Detect which cell encompasses the target text, then output its [x, y] center coordinate. 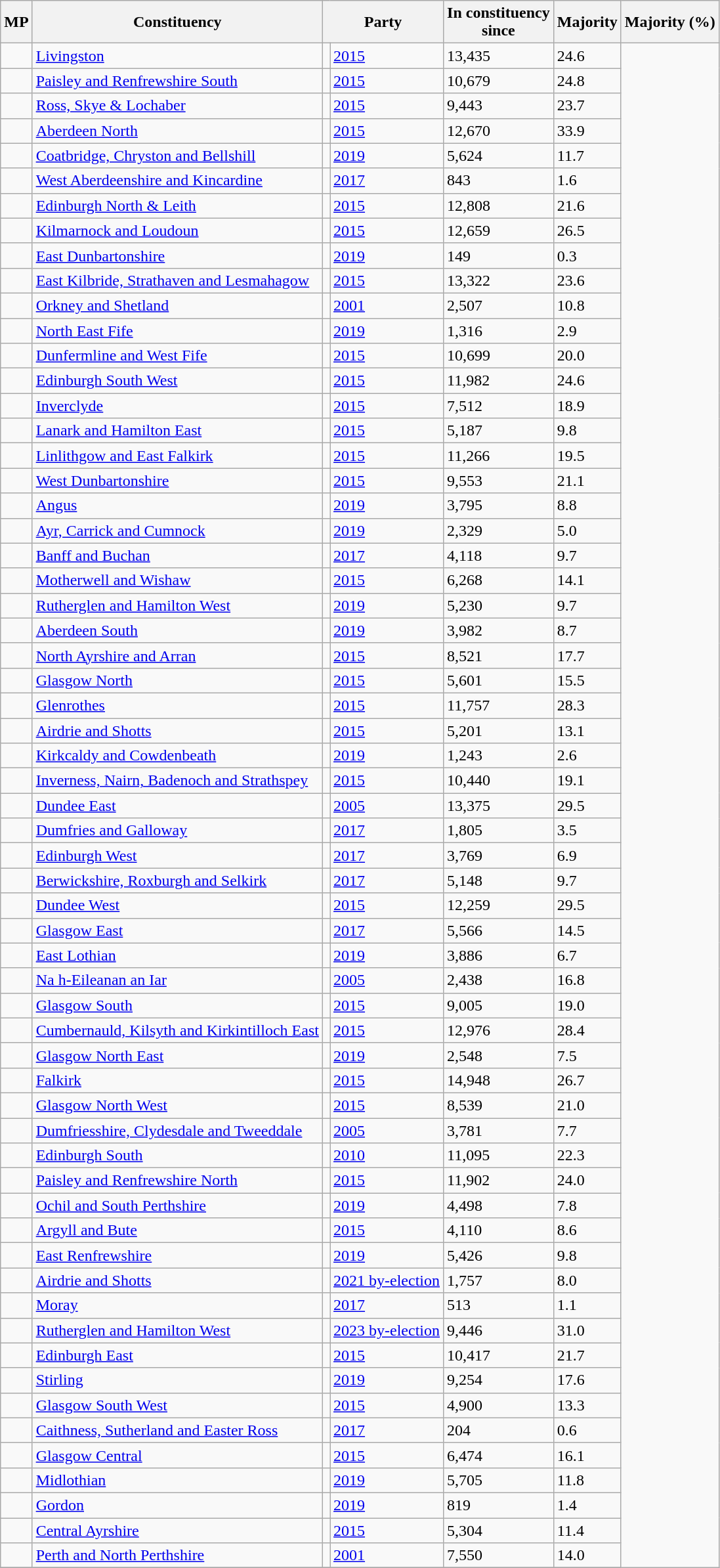
Inverclyde [177, 406]
2021 by-election [387, 1280]
26.7 [587, 1080]
2,438 [499, 980]
Edinburgh West [177, 856]
21.7 [587, 1355]
5,705 [499, 1480]
7.8 [587, 1206]
11,982 [499, 381]
22.3 [587, 1156]
Paisley and Renfrewshire South [177, 81]
12,670 [499, 131]
2,507 [499, 305]
Moray [177, 1305]
Edinburgh North & Leith [177, 206]
Motherwell and Wishaw [177, 580]
33.9 [587, 131]
19.5 [587, 456]
3.5 [587, 831]
Inverness, Nairn, Badenoch and Strathspey [177, 781]
1,805 [499, 831]
9,005 [499, 1005]
Dunfermline and West Fife [177, 356]
7,512 [499, 406]
24.0 [587, 1181]
24.8 [587, 81]
28.4 [587, 1030]
9,446 [499, 1330]
4,498 [499, 1206]
1,316 [499, 330]
17.7 [587, 655]
13,435 [499, 56]
16.8 [587, 980]
13.1 [587, 731]
Glasgow South West [177, 1405]
11,095 [499, 1156]
Glasgow North East [177, 1055]
513 [499, 1305]
14.1 [587, 580]
5,304 [499, 1531]
Coatbridge, Chryston and Bellshill [177, 156]
Argyll and Bute [177, 1230]
11.7 [587, 156]
8,521 [499, 655]
Perth and North Perthshire [177, 1556]
21.1 [587, 481]
12,976 [499, 1030]
3,886 [499, 955]
13,375 [499, 806]
5,148 [499, 881]
Angus [177, 506]
Glasgow North [177, 680]
23.6 [587, 280]
Dundee West [177, 905]
5,426 [499, 1255]
3,795 [499, 506]
9,443 [499, 106]
11.8 [587, 1480]
11,757 [499, 705]
8.6 [587, 1230]
12,808 [499, 206]
5.0 [587, 531]
6,474 [499, 1455]
Edinburgh East [177, 1355]
8.0 [587, 1280]
10,679 [499, 81]
North East Fife [177, 330]
Ross, Skye & Lochaber [177, 106]
Aberdeen North [177, 131]
Kirkcaldy and Cowdenbeath [177, 756]
6,268 [499, 580]
11,902 [499, 1181]
8.8 [587, 506]
Glasgow East [177, 930]
2010 [387, 1156]
Orkney and Shetland [177, 305]
6.7 [587, 955]
1.1 [587, 1305]
1.4 [587, 1505]
Dundee East [177, 806]
East Dunbartonshire [177, 255]
2.6 [587, 756]
10,417 [499, 1355]
14.5 [587, 930]
16.1 [587, 1455]
Ayr, Carrick and Cumnock [177, 531]
23.7 [587, 106]
19.0 [587, 1005]
11.4 [587, 1531]
11,266 [499, 456]
5,601 [499, 680]
4,900 [499, 1405]
2.9 [587, 330]
Edinburgh South [177, 1156]
7.7 [587, 1130]
Livingston [177, 56]
Falkirk [177, 1080]
Paisley and Renfrewshire North [177, 1181]
Cumbernauld, Kilsyth and Kirkintilloch East [177, 1030]
3,982 [499, 630]
9,553 [499, 481]
Kilmarnock and Loudoun [177, 230]
Berwickshire, Roxburgh and Selkirk [177, 881]
Lanark and Hamilton East [177, 431]
26.5 [587, 230]
10,699 [499, 356]
Majority [587, 22]
2,329 [499, 531]
In constituencysince [499, 22]
21.6 [587, 206]
Edinburgh South West [177, 381]
8.7 [587, 630]
14,948 [499, 1080]
14.0 [587, 1556]
Glasgow South [177, 1005]
19.1 [587, 781]
Dumfries and Galloway [177, 831]
Dumfriesshire, Clydesdale and Tweeddale [177, 1130]
3,769 [499, 856]
Banff and Buchan [177, 555]
0.6 [587, 1430]
4,118 [499, 555]
Caithness, Sutherland and Easter Ross [177, 1430]
28.3 [587, 705]
Majority (%) [669, 22]
North Ayrshire and Arran [177, 655]
2023 by-election [387, 1330]
Party [383, 22]
5,566 [499, 930]
8,539 [499, 1105]
Glasgow North West [177, 1105]
Midlothian [177, 1480]
2,548 [499, 1055]
MP [16, 22]
20.0 [587, 356]
10,440 [499, 781]
1,757 [499, 1280]
7,550 [499, 1556]
819 [499, 1505]
12,259 [499, 905]
1.6 [587, 181]
12,659 [499, 230]
5,230 [499, 605]
Central Ayrshire [177, 1531]
Glenrothes [177, 705]
0.3 [587, 255]
5,201 [499, 731]
East Renfrewshire [177, 1255]
East Lothian [177, 955]
204 [499, 1430]
Gordon [177, 1505]
15.5 [587, 680]
21.0 [587, 1105]
4,110 [499, 1230]
Linlithgow and East Falkirk [177, 456]
Glasgow Central [177, 1455]
West Dunbartonshire [177, 481]
7.5 [587, 1055]
13.3 [587, 1405]
31.0 [587, 1330]
3,781 [499, 1130]
Na h-Eileanan an Iar [177, 980]
Ochil and South Perthshire [177, 1206]
13,322 [499, 280]
West Aberdeenshire and Kincardine [177, 181]
1,243 [499, 756]
5,624 [499, 156]
18.9 [587, 406]
5,187 [499, 431]
Aberdeen South [177, 630]
9,254 [499, 1380]
149 [499, 255]
Stirling [177, 1380]
10.8 [587, 305]
17.6 [587, 1380]
East Kilbride, Strathaven and Lesmahagow [177, 280]
843 [499, 181]
Constituency [177, 22]
6.9 [587, 856]
